Capture the cell that displays the provided text and extract its (X, Y) central coordinate. 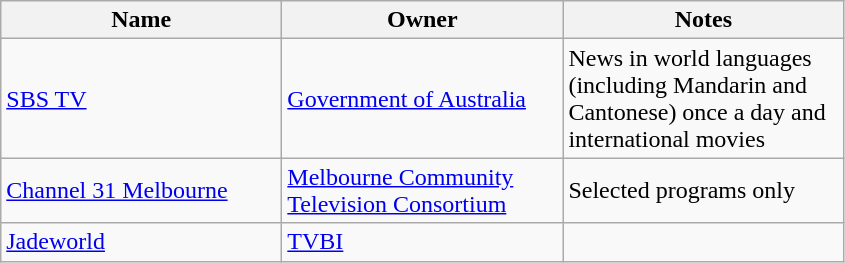
News in world languages (including Mandarin and Cantonese) once a day and international movies (704, 98)
Jadeworld (142, 242)
TVBI (422, 242)
SBS TV (142, 98)
Channel 31 Melbourne (142, 190)
Selected programs only (704, 190)
Melbourne Community Television Consortium (422, 190)
Government of Australia (422, 98)
Owner (422, 20)
Notes (704, 20)
Name (142, 20)
